Determine the (X, Y) coordinate at the center of the cell enclosing the given text.  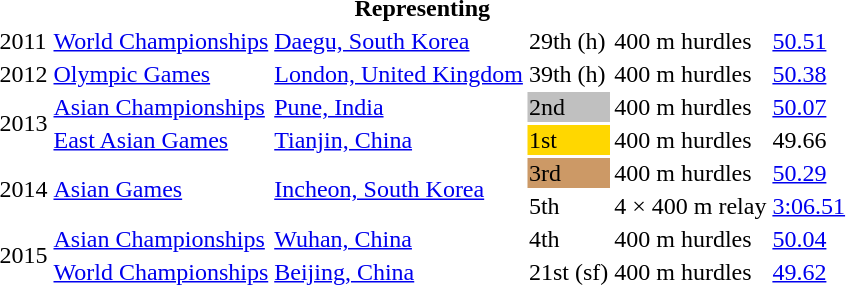
Olympic Games (161, 74)
3rd (568, 173)
London, United Kingdom (399, 74)
Pune, India (399, 107)
Wuhan, China (399, 239)
5th (568, 206)
Daegu, South Korea (399, 41)
Incheon, South Korea (399, 190)
4th (568, 239)
East Asian Games (161, 140)
2nd (568, 107)
1st (568, 140)
World Championships (161, 41)
29th (h) (568, 41)
Tianjin, China (399, 140)
Asian Games (161, 190)
4 × 400 m relay (690, 206)
39th (h) (568, 74)
